For the text-containing cell, return its midpoint in [X, Y] coordinate format. 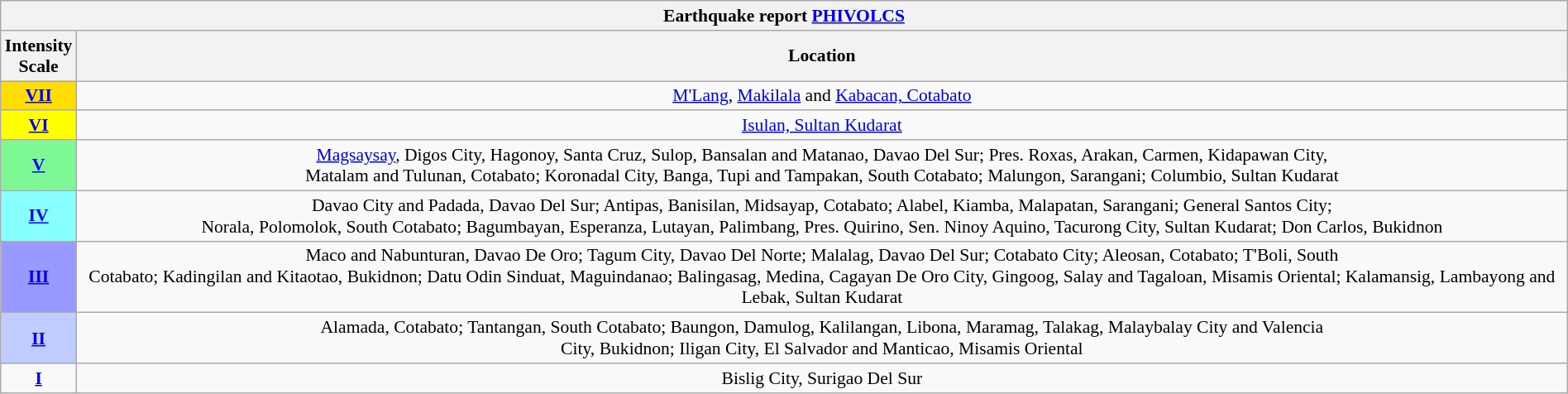
II [39, 338]
IV [39, 215]
VI [39, 126]
Earthquake report PHIVOLCS [784, 16]
V [39, 166]
Location [822, 56]
M'Lang, Makilala and Kabacan, Cotabato [822, 96]
VII [39, 96]
I [39, 378]
Isulan, Sultan Kudarat [822, 126]
IntensityScale [39, 56]
Bislig City, Surigao Del Sur [822, 378]
III [39, 276]
